Extract the (x, y) coordinate from the center of the cell holding the provided text.  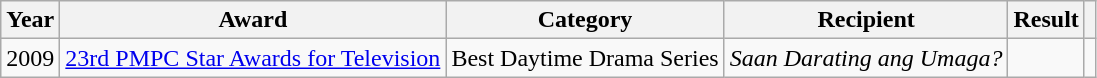
Category (585, 20)
Result (1046, 20)
Year (30, 20)
23rd PMPC Star Awards for Television (253, 58)
Saan Darating ang Umaga? (866, 58)
Best Daytime Drama Series (585, 58)
2009 (30, 58)
Recipient (866, 20)
Award (253, 20)
